Determine the [x, y] coordinate at the center of the cell enclosing the given text.  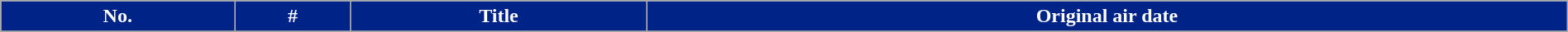
Title [498, 16]
Original air date [1107, 16]
# [293, 16]
No. [117, 16]
